Return (X, Y) of the center of cell containing provided text 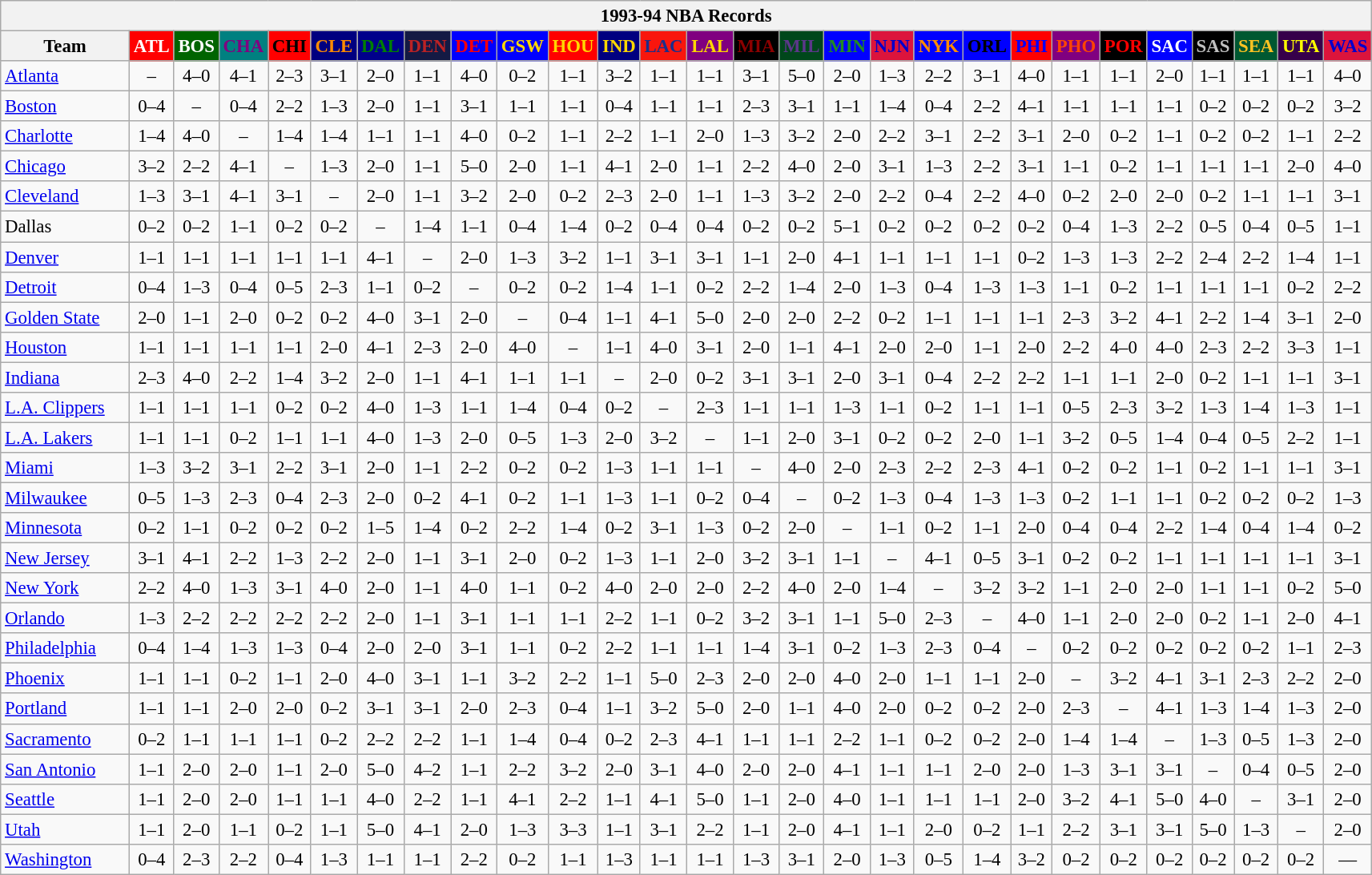
Boston (66, 107)
GSW (522, 46)
Orlando (66, 619)
Sacramento (66, 739)
SAC (1169, 46)
Chicago (66, 167)
WAS (1348, 46)
Atlanta (66, 76)
Detroit (66, 287)
Portland (66, 709)
ATL (151, 46)
Denver (66, 257)
NYK (939, 46)
DET (474, 46)
LAC (663, 46)
UTA (1301, 46)
5–1 (847, 227)
MIA (756, 46)
ORL (987, 46)
Utah (66, 829)
NJN (892, 46)
CLE (333, 46)
MIN (847, 46)
Philadelphia (66, 648)
Miami (66, 468)
Golden State (66, 317)
Phoenix (66, 679)
POR (1123, 46)
Dallas (66, 227)
San Antonio (66, 769)
Indiana (66, 377)
L.A. Clippers (66, 408)
Charlotte (66, 136)
HOU (573, 46)
New York (66, 588)
PHO (1076, 46)
1–5 (381, 528)
Team (66, 46)
L.A. Lakers (66, 437)
Houston (66, 347)
SAS (1213, 46)
Seattle (66, 799)
DEN (428, 46)
Milwaukee (66, 498)
CHA (243, 46)
1993-94 NBA Records (686, 16)
CHI (289, 46)
— (1348, 860)
Minnesota (66, 528)
BOS (196, 46)
LAL (710, 46)
IND (619, 46)
PHI (1032, 46)
MIL (802, 46)
2–4 (1213, 257)
New Jersey (66, 558)
Washington (66, 860)
DAL (381, 46)
SEA (1256, 46)
4–2 (428, 769)
Cleveland (66, 196)
